For the text-containing cell, return its midpoint in (X, Y) coordinate format. 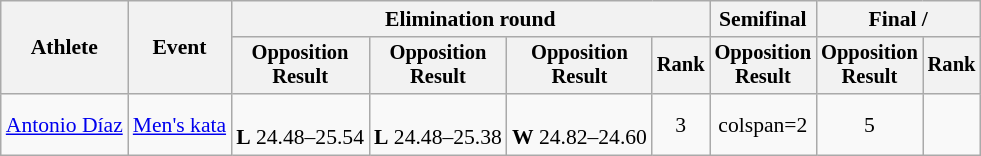
3 (681, 124)
L 24.48–25.54 (300, 124)
Semifinal (764, 19)
Men's kata (180, 124)
L 24.48–25.38 (438, 124)
Final / (898, 19)
Event (180, 48)
Elimination round (470, 19)
Athlete (64, 48)
colspan=2 (764, 124)
Antonio Díaz (64, 124)
5 (870, 124)
W 24.82–24.60 (580, 124)
